Capture the cell that displays the provided text and extract its [X, Y] central coordinate. 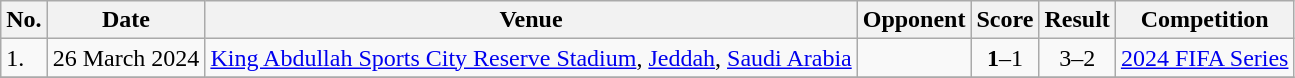
Date [126, 20]
2024 FIFA Series [1204, 58]
Result [1077, 20]
Opponent [914, 20]
No. [24, 20]
Score [1005, 20]
King Abdullah Sports City Reserve Stadium, Jeddah, Saudi Arabia [531, 58]
Competition [1204, 20]
1. [24, 58]
1–1 [1005, 58]
26 March 2024 [126, 58]
3–2 [1077, 58]
Venue [531, 20]
